Return [X, Y] of the center of cell containing provided text 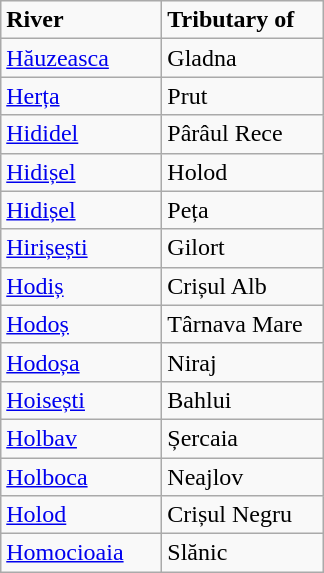
Holboca [82, 477]
River [82, 20]
Holbav [82, 438]
Hodiș [82, 286]
Peța [242, 210]
Hăuzeasca [82, 58]
Hodoș [82, 324]
Șercaia [242, 438]
Hoisești [82, 400]
Hididel [82, 134]
Crișul Alb [242, 286]
Neajlov [242, 477]
Herța [82, 96]
Hodoșa [82, 362]
Prut [242, 96]
Gladna [242, 58]
Bahlui [242, 400]
Slănic [242, 553]
Homocioaia [82, 553]
Hirișești [82, 248]
Crișul Negru [242, 515]
Niraj [242, 362]
Gilort [242, 248]
Târnava Mare [242, 324]
Pârâul Rece [242, 134]
Tributary of [242, 20]
